Scan for the cell matching the given text and deliver its [x, y] coordinate at center. 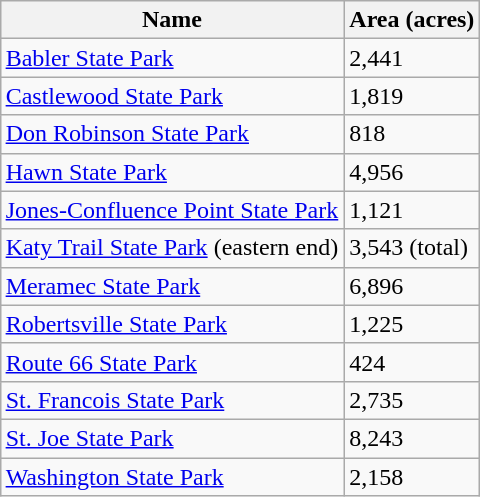
Hawn State Park [172, 172]
Washington State Park [172, 477]
3,543 (total) [412, 248]
Area (acres) [412, 20]
Babler State Park [172, 58]
Castlewood State Park [172, 96]
Don Robinson State Park [172, 134]
1,819 [412, 96]
Name [172, 20]
1,225 [412, 324]
2,735 [412, 400]
St. Joe State Park [172, 438]
2,441 [412, 58]
818 [412, 134]
Jones-Confluence Point State Park [172, 210]
St. Francois State Park [172, 400]
Route 66 State Park [172, 362]
424 [412, 362]
Robertsville State Park [172, 324]
2,158 [412, 477]
6,896 [412, 286]
Meramec State Park [172, 286]
4,956 [412, 172]
8,243 [412, 438]
1,121 [412, 210]
Katy Trail State Park (eastern end) [172, 248]
